Search for the cell housing the specified text and yield its [X, Y] center coordinate. 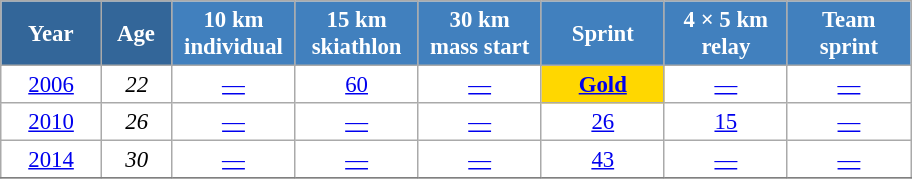
2006 [52, 85]
Age [136, 34]
2010 [52, 122]
30 km mass start [480, 34]
4 × 5 km relay [726, 34]
Team sprint [848, 34]
22 [136, 85]
60 [356, 85]
Year [52, 34]
2014 [52, 160]
10 km individual [234, 34]
Sprint [602, 34]
15 [726, 122]
43 [602, 160]
15 km skiathlon [356, 34]
30 [136, 160]
Gold [602, 85]
